Output the [X, Y] coordinate of the center of the cell containing the given text.  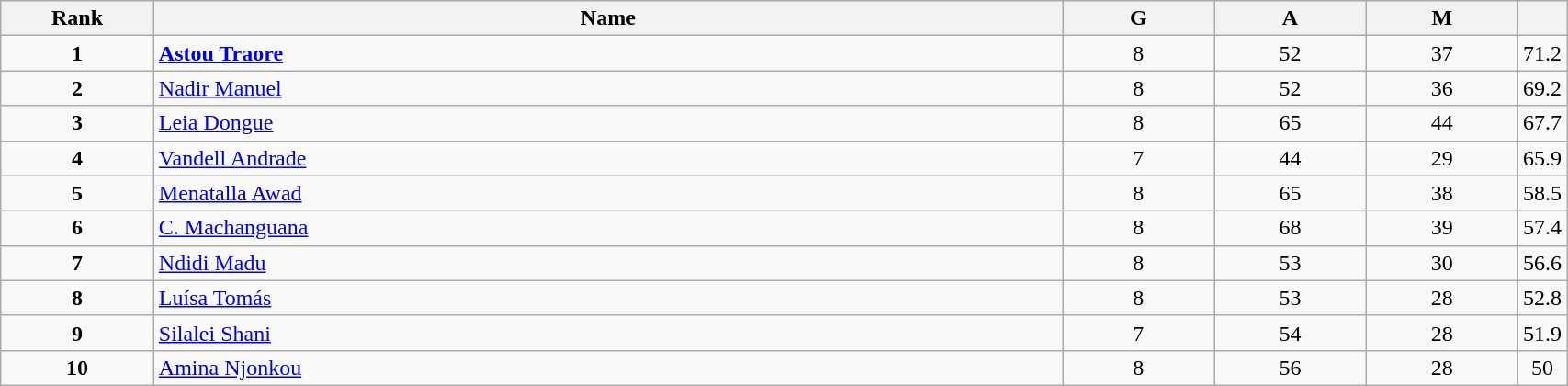
52.8 [1543, 298]
2 [77, 88]
39 [1442, 228]
4 [77, 158]
57.4 [1543, 228]
Nadir Manuel [608, 88]
69.2 [1543, 88]
36 [1442, 88]
5 [77, 193]
56 [1290, 368]
37 [1442, 53]
56.6 [1543, 263]
Silalei Shani [608, 333]
Amina Njonkou [608, 368]
M [1442, 18]
51.9 [1543, 333]
Rank [77, 18]
Ndidi Madu [608, 263]
54 [1290, 333]
38 [1442, 193]
29 [1442, 158]
Leia Dongue [608, 123]
30 [1442, 263]
9 [77, 333]
Menatalla Awad [608, 193]
C. Machanguana [608, 228]
68 [1290, 228]
58.5 [1543, 193]
1 [77, 53]
6 [77, 228]
50 [1543, 368]
Name [608, 18]
G [1139, 18]
A [1290, 18]
Luísa Tomás [608, 298]
71.2 [1543, 53]
10 [77, 368]
Vandell Andrade [608, 158]
67.7 [1543, 123]
3 [77, 123]
65.9 [1543, 158]
Astou Traore [608, 53]
